Extract the (X, Y) coordinate from the center of the cell holding the provided text.  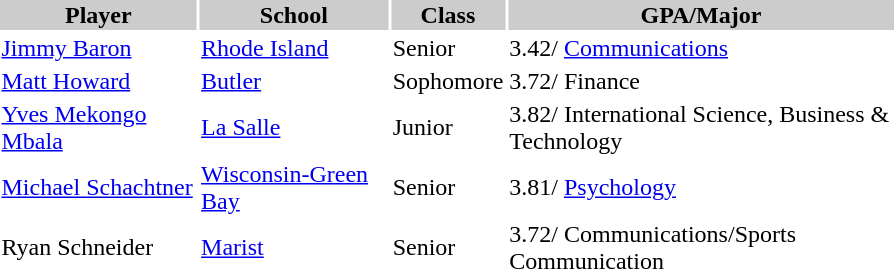
La Salle (294, 128)
Michael Schachtner (98, 188)
3.72/ Finance (701, 81)
Wisconsin-Green Bay (294, 188)
Junior (448, 128)
Player (98, 15)
3.81/ Psychology (701, 188)
Matt Howard (98, 81)
School (294, 15)
GPA/Major (701, 15)
3.42/ Communications (701, 48)
Jimmy Baron (98, 48)
3.82/ International Science, Business & Technology (701, 128)
Class (448, 15)
Yves Mekongo Mbala (98, 128)
Rhode Island (294, 48)
Butler (294, 81)
Sophomore (448, 81)
